Detect which cell encompasses the target text, then output its [X, Y] center coordinate. 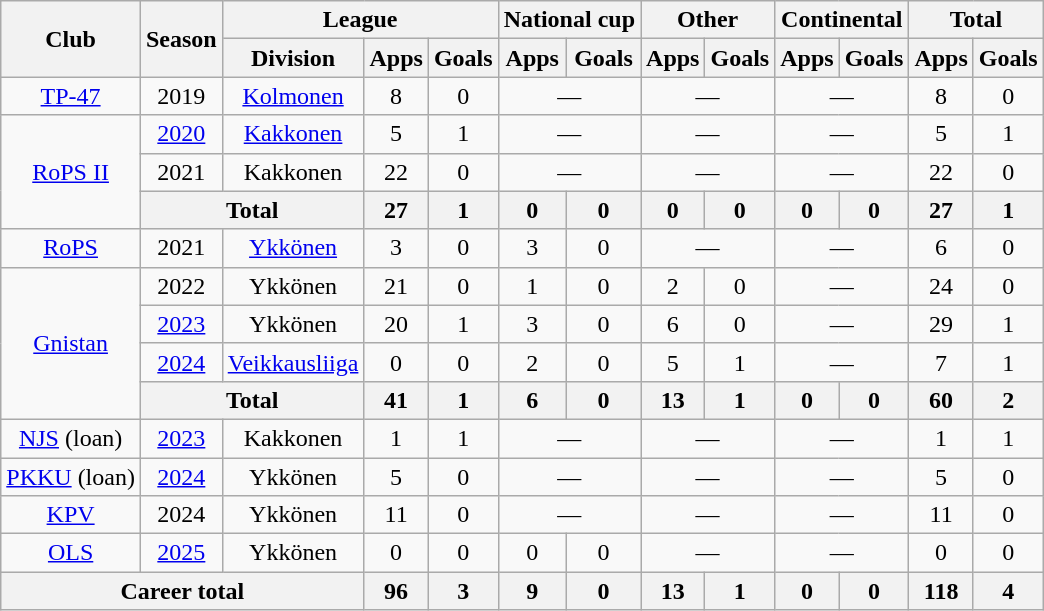
7 [941, 362]
2020 [181, 134]
Kolmonen [293, 96]
Club [71, 39]
96 [396, 591]
Continental [842, 20]
2022 [181, 286]
60 [941, 400]
RoPS II [71, 172]
41 [396, 400]
PKKU (loan) [71, 477]
2019 [181, 96]
9 [532, 591]
Veikkausliiga [293, 362]
4 [1008, 591]
20 [396, 324]
Career total [182, 591]
24 [941, 286]
Other [708, 20]
League [360, 20]
National cup [569, 20]
118 [941, 591]
29 [941, 324]
Season [181, 39]
TP-47 [71, 96]
Gnistan [71, 343]
NJS (loan) [71, 438]
2025 [181, 553]
21 [396, 286]
OLS [71, 553]
RoPS [71, 248]
Division [293, 58]
KPV [71, 515]
